Find where the given text appears and provide that cell's center as [x, y] coordinate. 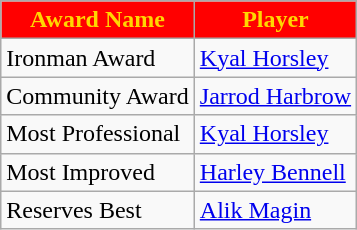
Community Award [98, 96]
Alik Magin [275, 210]
Award Name [98, 20]
Ironman Award [98, 58]
Jarrod Harbrow [275, 96]
Reserves Best [98, 210]
Most Improved [98, 172]
Harley Bennell [275, 172]
Most Professional [98, 134]
Player [275, 20]
